Detect which cell encompasses the target text, then output its (x, y) center coordinate. 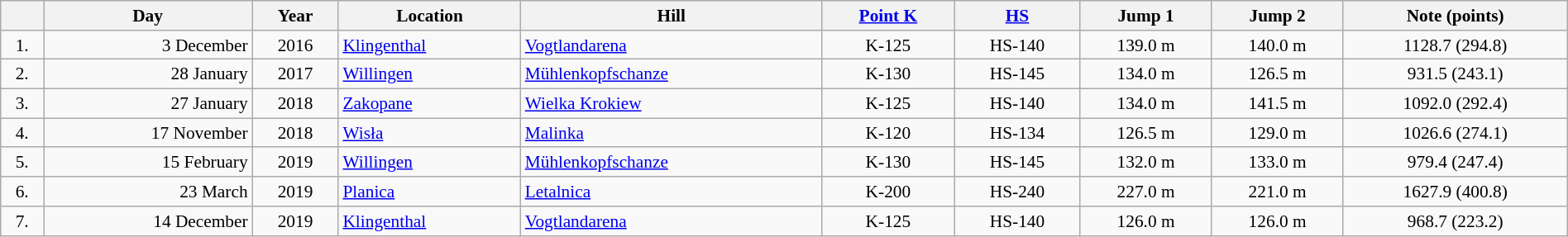
Jump 1 (1146, 16)
27 January (148, 104)
3. (22, 104)
Wisła (429, 133)
2. (22, 74)
1627.9 (400.8) (1456, 192)
Zakopane (429, 104)
968.7 (223.2) (1456, 221)
K-200 (888, 192)
Day (148, 16)
141.5 m (1277, 104)
3 December (148, 45)
1. (22, 45)
17 November (148, 133)
HS-240 (1017, 192)
15 February (148, 163)
7. (22, 221)
1026.6 (274.1) (1456, 133)
23 March (148, 192)
Year (296, 16)
979.4 (247.4) (1456, 163)
Point K (888, 16)
129.0 m (1277, 133)
5. (22, 163)
221.0 m (1277, 192)
HS (1017, 16)
HS-134 (1017, 133)
1128.7 (294.8) (1456, 45)
2016 (296, 45)
K-120 (888, 133)
132.0 m (1146, 163)
227.0 m (1146, 192)
Wielka Krokiew (672, 104)
140.0 m (1277, 45)
Jump 2 (1277, 16)
Note (points) (1456, 16)
Planica (429, 192)
14 December (148, 221)
Location (429, 16)
4. (22, 133)
133.0 m (1277, 163)
Malinka (672, 133)
6. (22, 192)
139.0 m (1146, 45)
Letalnica (672, 192)
28 January (148, 74)
1092.0 (292.4) (1456, 104)
Hill (672, 16)
2017 (296, 74)
931.5 (243.1) (1456, 74)
